Return [X, Y] of the center of cell containing provided text 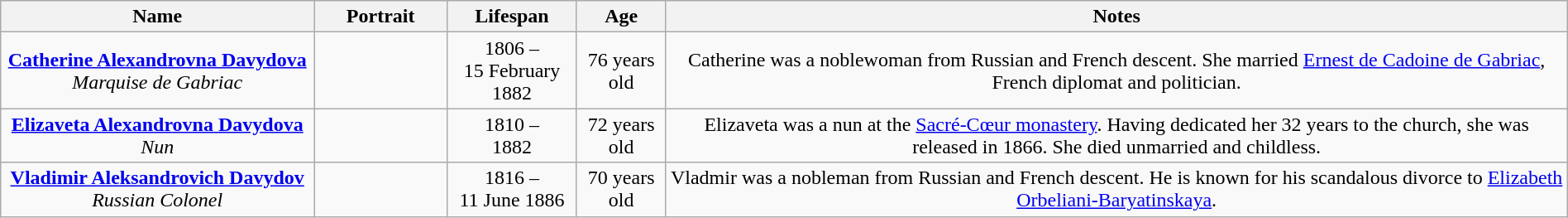
Elizaveta Alexandrovna DavydovaNun [157, 136]
Name [157, 17]
Portrait [380, 17]
Age [621, 17]
1816 – 11 June 1886 [513, 189]
76 years old [621, 70]
Vladimir Aleksandrovich DavydovRussian Colonel [157, 189]
72 years old [621, 136]
Lifespan [513, 17]
Catherine Alexandrovna Davydova Marquise de Gabriac [157, 70]
Notes [1116, 17]
1810 – 1882 [513, 136]
Vladmir was a nobleman from Russian and French descent. He is known for his scandalous divorce to Elizabeth Orbeliani-Baryatinskaya. [1116, 189]
70 years old [621, 189]
Catherine was a noblewoman from Russian and French descent. She married Ernest de Cadoine de Gabriac, French diplomat and politician. [1116, 70]
1806 – 15 February 1882 [513, 70]
